Output the (X, Y) coordinate of the center of the cell containing the given text.  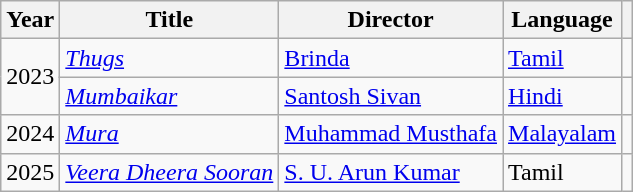
Hindi (562, 96)
Mumbaikar (170, 96)
Muhammad Musthafa (391, 134)
Mura (170, 134)
Director (391, 20)
2024 (30, 134)
Santosh Sivan (391, 96)
Language (562, 20)
Year (30, 20)
Thugs (170, 58)
2025 (30, 172)
Veera Dheera Sooran (170, 172)
Brinda (391, 58)
Malayalam (562, 134)
Title (170, 20)
S. U. Arun Kumar (391, 172)
2023 (30, 77)
